Return the (x, y) coordinate for the center point of the cell that contains the specified text.  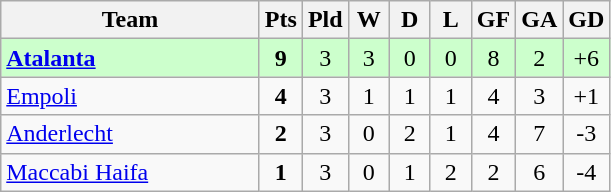
Pld (325, 20)
Team (130, 20)
Atalanta (130, 58)
Empoli (130, 96)
Maccabi Haifa (130, 172)
+1 (586, 96)
Anderlecht (130, 134)
GD (586, 20)
-4 (586, 172)
7 (540, 134)
-3 (586, 134)
+6 (586, 58)
GA (540, 20)
8 (493, 58)
6 (540, 172)
GF (493, 20)
D (410, 20)
W (368, 20)
9 (280, 58)
L (450, 20)
Pts (280, 20)
